Extract the [X, Y] coordinate from the center of the cell holding the provided text.  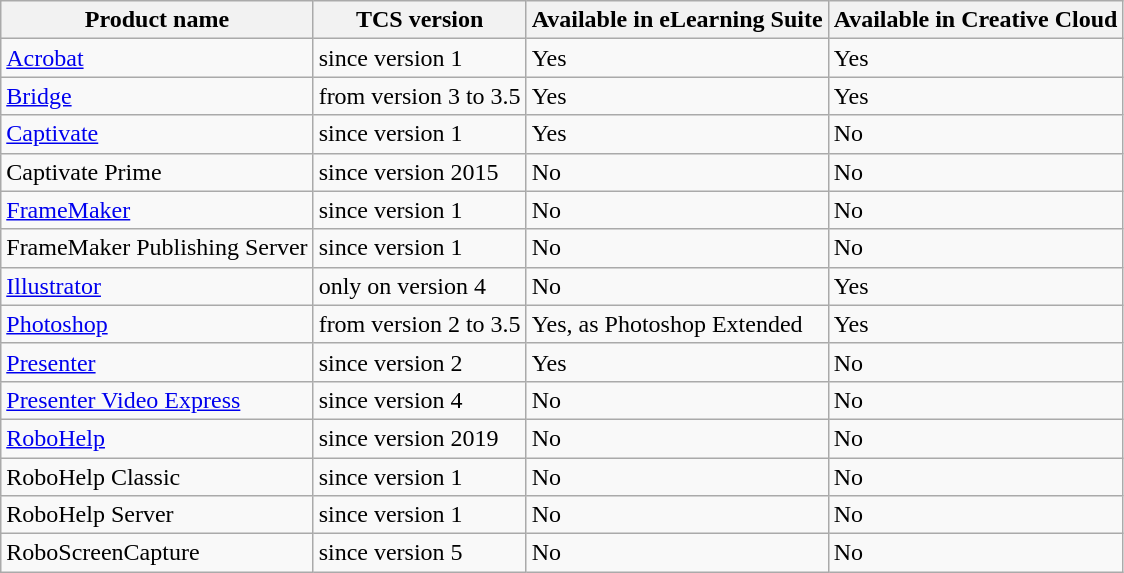
Illustrator [157, 286]
Captivate [157, 134]
since version 4 [420, 400]
Available in Creative Cloud [976, 20]
RoboHelp [157, 438]
since version 2015 [420, 172]
Photoshop [157, 324]
FrameMaker Publishing Server [157, 248]
only on version 4 [420, 286]
Presenter [157, 362]
from version 3 to 3.5 [420, 96]
Yes, as Photoshop Extended [677, 324]
RoboHelp Classic [157, 477]
Acrobat [157, 58]
Bridge [157, 96]
RoboHelp Server [157, 515]
Available in eLearning Suite [677, 20]
FrameMaker [157, 210]
Product name [157, 20]
since version 5 [420, 553]
Presenter Video Express [157, 400]
since version 2 [420, 362]
Captivate Prime [157, 172]
from version 2 to 3.5 [420, 324]
TCS version [420, 20]
RoboScreenCapture [157, 553]
since version 2019 [420, 438]
